Find where the given text appears and provide that cell's center as (x, y) coordinate. 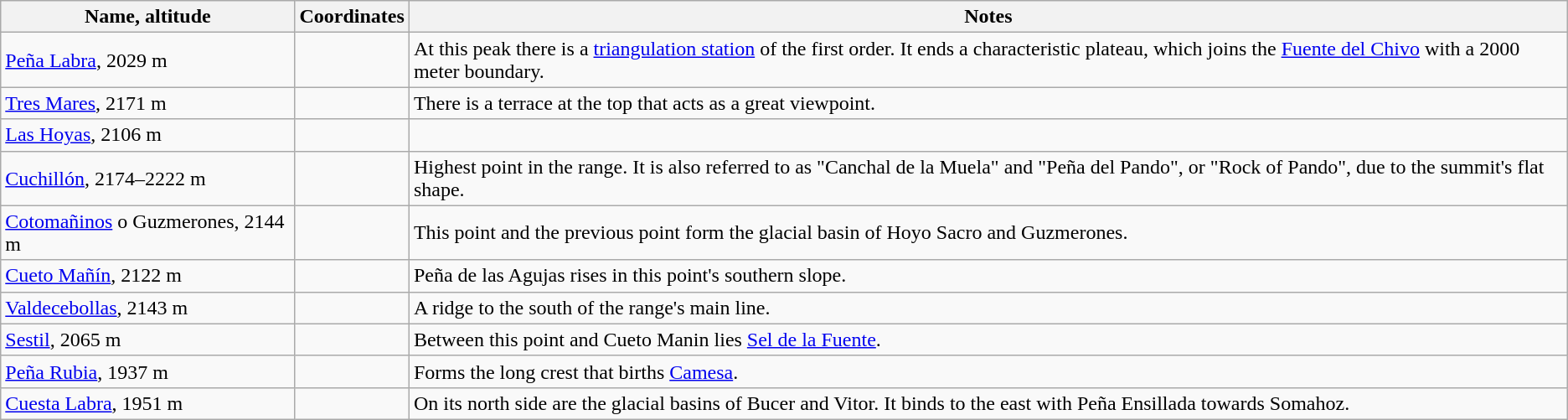
Cueto Mañín, 2122 m (147, 276)
Notes (988, 17)
Cuchillón, 2174–2222 m (147, 178)
Valdecebollas, 2143 m (147, 308)
Coordinates (352, 17)
Forms the long crest that births Camesa. (988, 371)
This point and the previous point form the glacial basin of Hoyo Sacro and Guzmerones. (988, 233)
Peña Labra, 2029 m (147, 60)
Peña Rubia, 1937 m (147, 371)
Cuesta Labra, 1951 m (147, 403)
There is a terrace at the top that acts as a great viewpoint. (988, 103)
A ridge to the south of the range's main line. (988, 308)
Peña de las Agujas rises in this point's southern slope. (988, 276)
Cotomañinos o Guzmerones, 2144 m (147, 233)
On its north side are the glacial basins of Bucer and Vitor. It binds to the east with Peña Ensillada towards Somahoz. (988, 403)
Between this point and Cueto Manin lies Sel de la Fuente. (988, 340)
Highest point in the range. It is also referred to as "Canchal de la Muela" and "Peña del Pando", or "Rock of Pando", due to the summit's flat shape. (988, 178)
Tres Mares, 2171 m (147, 103)
Las Hoyas, 2106 m (147, 135)
Name, altitude (147, 17)
Sestil, 2065 m (147, 340)
